Find where the given text appears and provide that cell's center as [X, Y] coordinate. 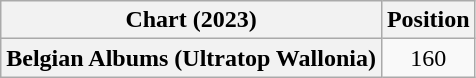
Position [428, 20]
Belgian Albums (Ultratop Wallonia) [192, 58]
160 [428, 58]
Chart (2023) [192, 20]
